Search for the cell housing the specified text and yield its (x, y) center coordinate. 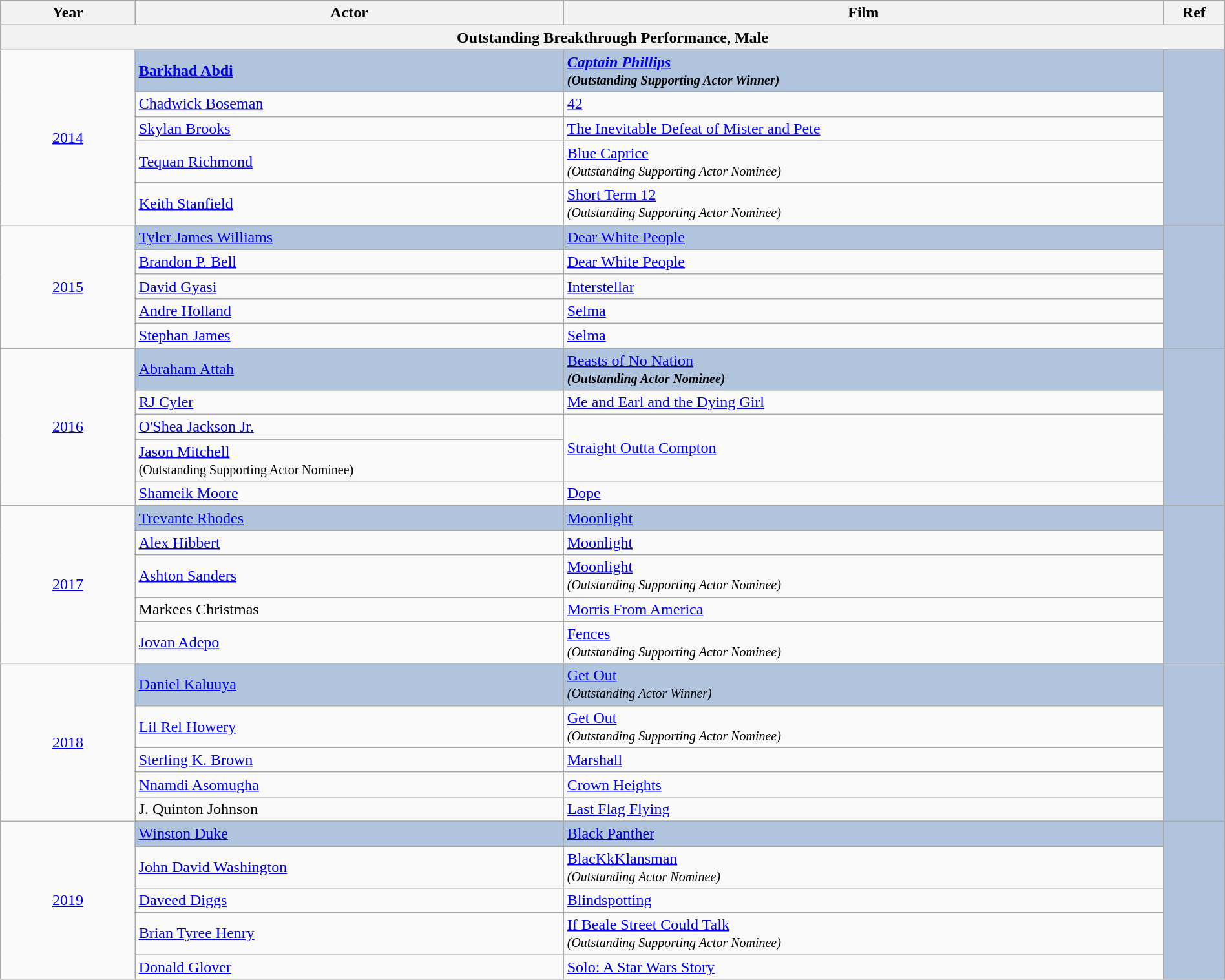
Daveed Diggs (349, 901)
2014 (68, 137)
2015 (68, 286)
Year (68, 13)
Keith Stanfield (349, 204)
Abraham Attah (349, 368)
Shameik Moore (349, 494)
O'Shea Jackson Jr. (349, 427)
Lil Rel Howery (349, 726)
Nnamdi Asomugha (349, 784)
Outstanding Breakthrough Performance, Male (612, 37)
Fences (Outstanding Supporting Actor Nominee) (863, 642)
Actor (349, 13)
Morris From America (863, 609)
2019 (68, 900)
Winston Duke (349, 833)
Sterling K. Brown (349, 760)
Alex Hibbert (349, 543)
Brian Tyree Henry (349, 934)
Dope (863, 494)
Moonlight (Outstanding Supporting Actor Nominee) (863, 576)
Interstellar (863, 286)
Stephan James (349, 335)
Get Out (Outstanding Actor Winner) (863, 685)
If Beale Street Could Talk (Outstanding Supporting Actor Nominee) (863, 934)
Donald Glover (349, 967)
RJ Cyler (349, 402)
2018 (68, 742)
Barkhad Abdi (349, 71)
Skylan Brooks (349, 129)
Last Flag Flying (863, 809)
Straight Outta Compton (863, 448)
Ashton Sanders (349, 576)
42 (863, 104)
The Inevitable Defeat of Mister and Pete (863, 129)
Captain Phillips (Outstanding Supporting Actor Winner) (863, 71)
Ref (1194, 13)
Marshall (863, 760)
Jovan Adepo (349, 642)
David Gyasi (349, 286)
Tequan Richmond (349, 162)
Blue Caprice (Outstanding Supporting Actor Nominee) (863, 162)
BlacKkKlansman (Outstanding Actor Nominee) (863, 867)
Chadwick Boseman (349, 104)
Jason Mitchell (Outstanding Supporting Actor Nominee) (349, 460)
Blindspotting (863, 901)
2017 (68, 585)
J. Quinton Johnson (349, 809)
Brandon P. Bell (349, 262)
John David Washington (349, 867)
Get Out (Outstanding Supporting Actor Nominee) (863, 726)
Daniel Kaluuya (349, 685)
Andre Holland (349, 311)
Crown Heights (863, 784)
Tyler James Williams (349, 237)
Me and Earl and the Dying Girl (863, 402)
Trevante Rhodes (349, 518)
Black Panther (863, 833)
2016 (68, 426)
Solo: A Star Wars Story (863, 967)
Beasts of No Nation (Outstanding Actor Nominee) (863, 368)
Short Term 12 (Outstanding Supporting Actor Nominee) (863, 204)
Markees Christmas (349, 609)
Film (863, 13)
